Search for the cell housing the specified text and yield its (X, Y) center coordinate. 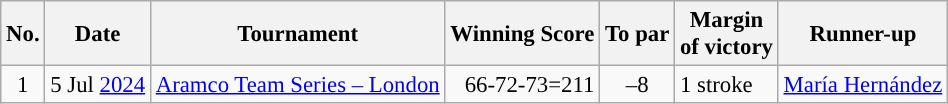
1 (23, 85)
Date (98, 34)
Runner-up (862, 34)
Margin of victory (727, 34)
–8 (638, 85)
Aramco Team Series – London (298, 85)
To par (638, 34)
5 Jul 2024 (98, 85)
No. (23, 34)
1 stroke (727, 85)
María Hernández (862, 85)
Winning Score (522, 34)
Tournament (298, 34)
66-72-73=211 (522, 85)
